Capture the cell that displays the provided text and extract its (X, Y) central coordinate. 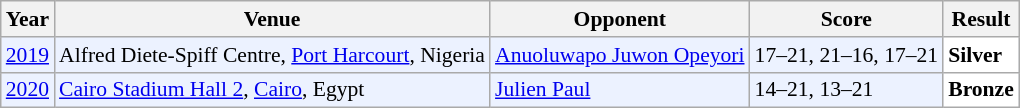
Score (847, 19)
Cairo Stadium Hall 2, Cairo, Egypt (272, 90)
Silver (981, 55)
Year (28, 19)
Result (981, 19)
2019 (28, 55)
Julien Paul (620, 90)
Bronze (981, 90)
Anuoluwapo Juwon Opeyori (620, 55)
Venue (272, 19)
14–21, 13–21 (847, 90)
2020 (28, 90)
17–21, 21–16, 17–21 (847, 55)
Alfred Diete-Spiff Centre, Port Harcourt, Nigeria (272, 55)
Opponent (620, 19)
